Provide the [X, Y] coordinate of the cell's center where the given text is located.  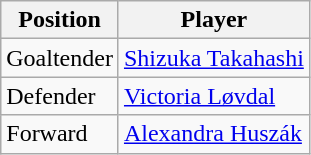
Shizuka Takahashi [214, 58]
Player [214, 20]
Position [60, 20]
Alexandra Huszák [214, 134]
Defender [60, 96]
Forward [60, 134]
Victoria Løvdal [214, 96]
Goaltender [60, 58]
